Capture the cell that displays the provided text and extract its [x, y] central coordinate. 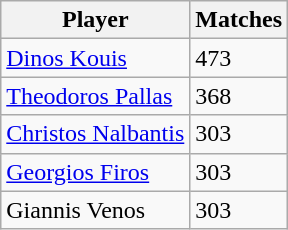
Georgios Firos [96, 172]
Theodoros Pallas [96, 96]
Matches [239, 20]
Dinos Kouis [96, 58]
Christos Nalbantis [96, 134]
368 [239, 96]
Player [96, 20]
473 [239, 58]
Giannis Venos [96, 210]
